Output the (x, y) coordinate of the center of the cell containing the given text.  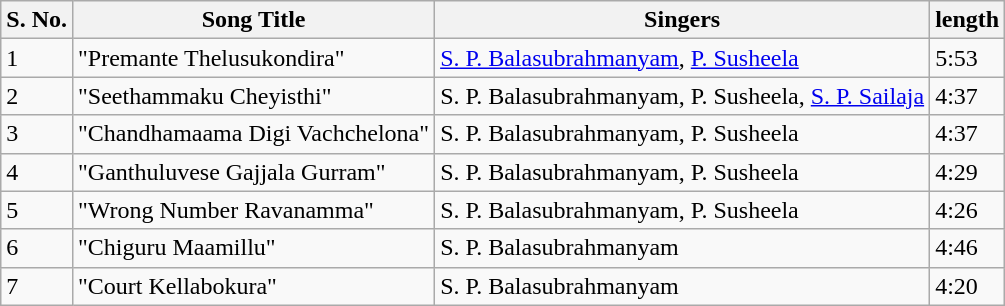
S. P. Balasubrahmanyam, P. Susheela, S. P. Sailaja (682, 96)
1 (37, 58)
"Premante Thelusukondira" (253, 58)
5 (37, 210)
"Court Kellabokura" (253, 286)
Singers (682, 20)
3 (37, 134)
2 (37, 96)
4:46 (968, 248)
4:20 (968, 286)
4:26 (968, 210)
4 (37, 172)
Song Title (253, 20)
6 (37, 248)
5:53 (968, 58)
"Chandhamaama Digi Vachchelona" (253, 134)
"Seethammaku Cheyisthi" (253, 96)
"Wrong Number Ravanamma" (253, 210)
7 (37, 286)
"Ganthuluvese Gajjala Gurram" (253, 172)
4:29 (968, 172)
length (968, 20)
S. No. (37, 20)
"Chiguru Maamillu" (253, 248)
